Output the [x, y] coordinate of the center of the cell containing the given text.  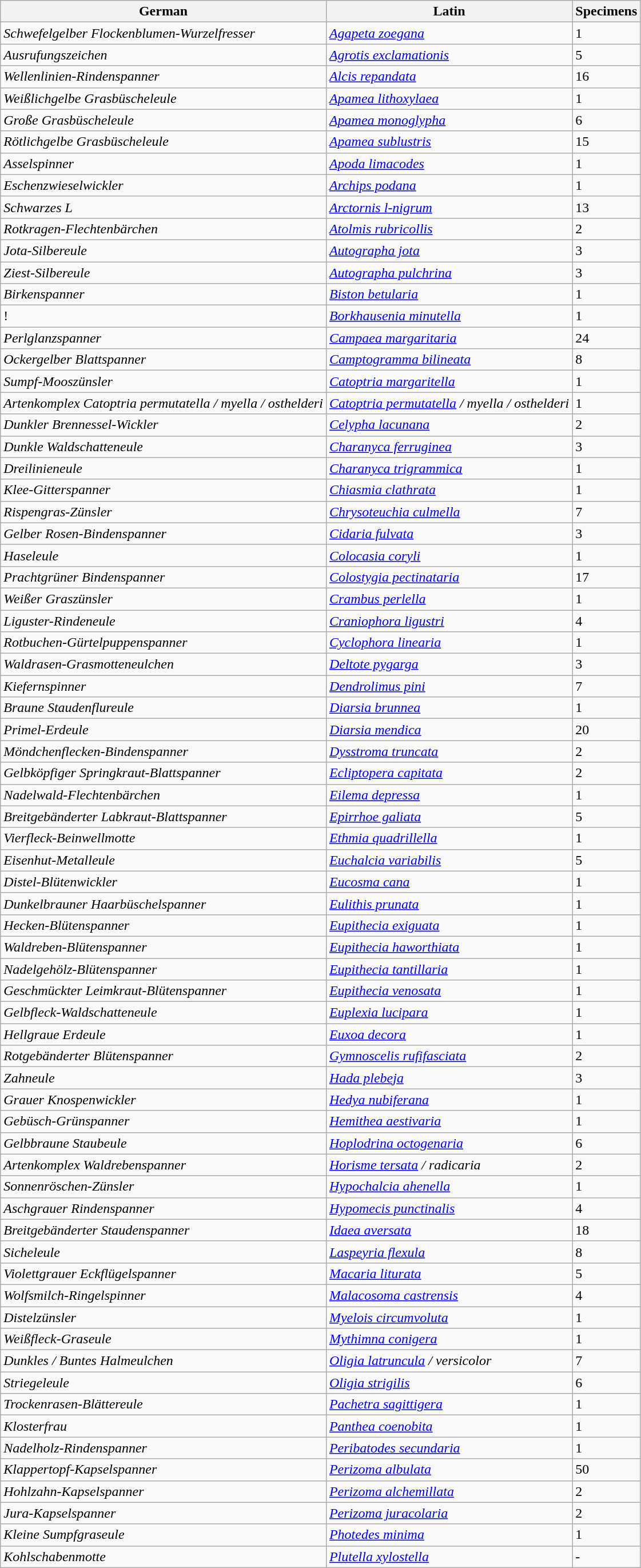
Weißer Graszünsler [164, 599]
Photedes minima [449, 1535]
Euplexia lucipara [449, 1013]
13 [606, 207]
Striegeleule [164, 1383]
Hypomecis punctinalis [449, 1208]
Epirrhoe galiata [449, 817]
Pachetra sagittigera [449, 1404]
Vierfleck-Beinwellmotte [164, 838]
Klee-Gitterspanner [164, 490]
Distelzünsler [164, 1317]
Ecliptopera capitata [449, 773]
Klappertopf-Kapselspanner [164, 1470]
Myelois circumvoluta [449, 1317]
Artenkomplex Waldrebenspanner [164, 1165]
Charanyca trigrammica [449, 468]
Horisme tersata / radicaria [449, 1165]
Möndchenflecken-Bindenspanner [164, 751]
Ethmia quadrillella [449, 838]
Agrotis exclamationis [449, 55]
Weißfleck-Graseule [164, 1339]
Dreilinieneule [164, 468]
Große Grasbüscheleule [164, 120]
Macaria liturata [449, 1273]
Hellgraue Erdeule [164, 1034]
Weißlichgelbe Grasbüscheleule [164, 98]
Liguster-Rindeneule [164, 620]
Ausrufungszeichen [164, 55]
Idaea aversata [449, 1230]
Waldrasen-Grasmotteneulchen [164, 664]
Kiefernspinner [164, 686]
Hada plebeja [449, 1078]
Eupithecia venosata [449, 991]
Apamea monoglypha [449, 120]
! [164, 316]
Specimens [606, 11]
Braune Staudenflureule [164, 708]
Waldreben-Blütenspanner [164, 947]
Chrysoteuchia culmella [449, 512]
Perizoma albulata [449, 1470]
Charanyca ferruginea [449, 447]
Artenkomplex Catoptria permutatella / myella / osthelderi [164, 403]
17 [606, 577]
Laspeyria flexula [449, 1252]
Geschmückter Leimkraut-Blütenspanner [164, 991]
Trockenrasen-Blättereule [164, 1404]
Agapeta zoegana [449, 33]
Diarsia mendica [449, 730]
Atolmis rubricollis [449, 229]
- [606, 1557]
Violettgrauer Eckflügelspanner [164, 1273]
Dunkles / Buntes Halmeulchen [164, 1361]
Gelbbraune Staubeule [164, 1143]
Apamea lithoxylaea [449, 98]
Schwefelgelber Flockenblumen-Wurzelfresser [164, 33]
18 [606, 1230]
Catoptria permutatella / myella / osthelderi [449, 403]
Plutella xylostella [449, 1557]
Primel-Erdeule [164, 730]
Rötlichgelbe Grasbüscheleule [164, 142]
Biston betularia [449, 295]
Grauer Knospenwickler [164, 1100]
Arctornis l-nigrum [449, 207]
Schwarzes L [164, 207]
Klosterfrau [164, 1426]
Mythimna conigera [449, 1339]
Peribatodes secundaria [449, 1448]
Eupithecia haworthiata [449, 947]
Crambus perlella [449, 599]
Cyclophora linearia [449, 643]
Rotbuchen-Gürtelpuppenspanner [164, 643]
15 [606, 142]
Autographa pulchrina [449, 273]
Hypochalcia ahenella [449, 1187]
Ziest-Silbereule [164, 273]
Prachtgrüner Bindenspanner [164, 577]
Dendrolimus pini [449, 686]
Dunkle Waldschatteneule [164, 447]
Deltote pygarga [449, 664]
Hoplodrina octogenaria [449, 1143]
Archips podana [449, 185]
Gelbköpfiger Springkraut-Blattspanner [164, 773]
Eucosma cana [449, 882]
Hemithea aestivaria [449, 1121]
Gelbfleck-Waldschatteneule [164, 1013]
16 [606, 77]
Eulithis prunata [449, 904]
Gebüsch-Grünspanner [164, 1121]
Oligia strigilis [449, 1383]
Dunkler Brennessel-Wickler [164, 425]
Breitgebänderter Staudenspanner [164, 1230]
Rispengras-Zünsler [164, 512]
Zahneule [164, 1078]
50 [606, 1470]
Gymnoscelis rufifasciata [449, 1056]
Borkhausenia minutella [449, 316]
Kohlschabenmotte [164, 1557]
Hecken-Blütenspanner [164, 925]
Nadelholz-Rindenspanner [164, 1448]
Haseleule [164, 555]
Jota-Silbereule [164, 250]
Campaea margaritaria [449, 338]
Malacosoma castrensis [449, 1295]
Latin [449, 11]
Perizoma alchemillata [449, 1491]
Rotgebänderter Blütenspanner [164, 1056]
Euchalcia variabilis [449, 860]
Colocasia coryli [449, 555]
20 [606, 730]
Perlglanzspanner [164, 338]
Nadelgehölz-Blütenspanner [164, 969]
Distel-Blütenwickler [164, 882]
Eschenzwieselwickler [164, 185]
Apoda limacodes [449, 164]
Oligia latruncula / versicolor [449, 1361]
Dunkelbrauner Haarbüschelspanner [164, 904]
Panthea coenobita [449, 1426]
24 [606, 338]
Jura-Kapselspanner [164, 1513]
Dysstroma truncata [449, 751]
Camptogramma bilineata [449, 360]
Wolfsmilch-Ringelspinner [164, 1295]
Perizoma juracolaria [449, 1513]
Alcis repandata [449, 77]
Apamea sublustris [449, 142]
Gelber Rosen-Bindenspanner [164, 534]
Sicheleule [164, 1252]
Breitgebänderter Labkraut-Blattspanner [164, 817]
Autographa jota [449, 250]
Eupithecia tantillaria [449, 969]
Chiasmia clathrata [449, 490]
Sonnenröschen-Zünsler [164, 1187]
Hedya nubiferana [449, 1100]
Nadelwald-Flechtenbärchen [164, 795]
Diarsia brunnea [449, 708]
Catoptria margaritella [449, 381]
Celypha lacunana [449, 425]
Colostygia pectinataria [449, 577]
Wellenlinien-Rindenspanner [164, 77]
Euxoa decora [449, 1034]
Cidaria fulvata [449, 534]
Ockergelber Blattspanner [164, 360]
Eilema depressa [449, 795]
Asselspinner [164, 164]
Eupithecia exiguata [449, 925]
Hohlzahn-Kapselspanner [164, 1491]
Eisenhut-Metalleule [164, 860]
Sumpf-Mooszünsler [164, 381]
Kleine Sumpfgraseule [164, 1535]
Aschgrauer Rindenspanner [164, 1208]
Rotkragen-Flechtenbärchen [164, 229]
German [164, 11]
Birkenspanner [164, 295]
Craniophora ligustri [449, 620]
